Capture the cell that displays the provided text and extract its [x, y] central coordinate. 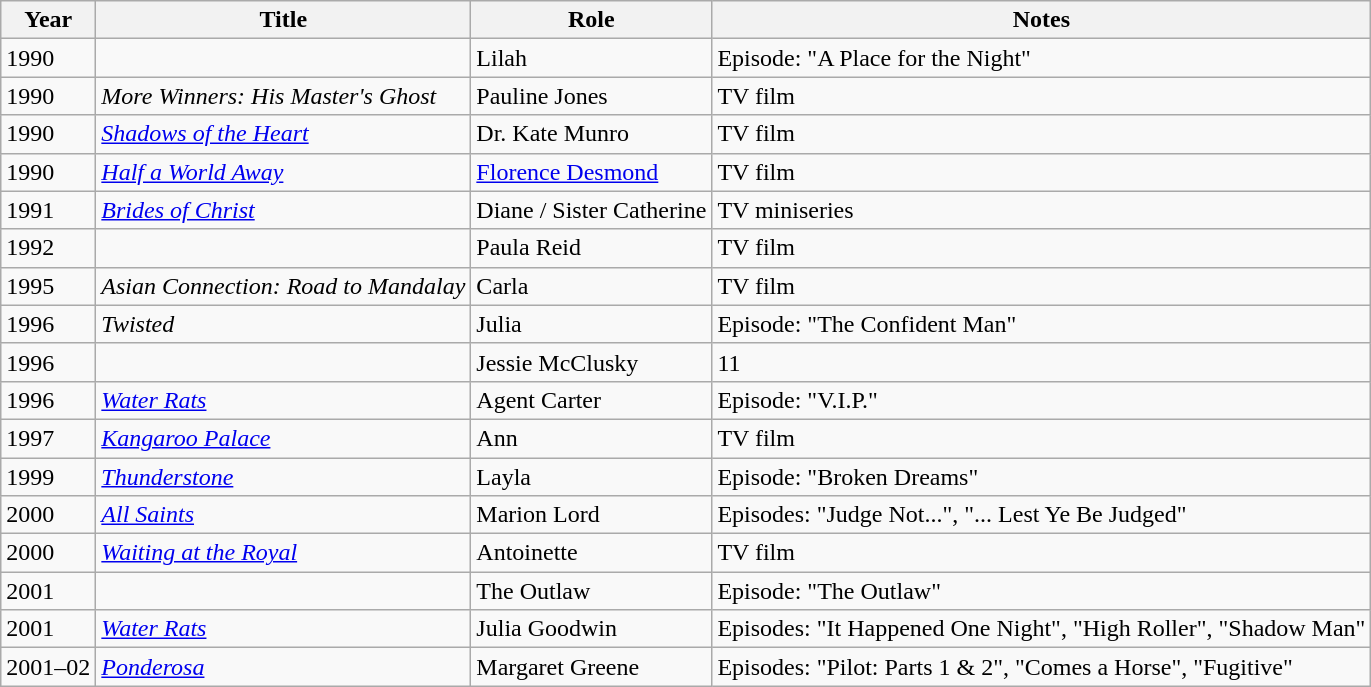
Notes [1042, 20]
Diane / Sister Catherine [592, 210]
Jessie McClusky [592, 362]
Title [284, 20]
Episode: "The Confident Man" [1042, 324]
Episode: "A Place for the Night" [1042, 58]
Agent Carter [592, 400]
1991 [48, 210]
Julia Goodwin [592, 629]
Waiting at the Royal [284, 553]
Episode: "V.I.P." [1042, 400]
1995 [48, 286]
Episodes: "It Happened One Night", "High Roller", "Shadow Man" [1042, 629]
The Outlaw [592, 591]
11 [1042, 362]
Role [592, 20]
2001–02 [48, 667]
1992 [48, 248]
Brides of Christ [284, 210]
1999 [48, 477]
Episode: "Broken Dreams" [1042, 477]
Pauline Jones [592, 96]
Kangaroo Palace [284, 438]
Episode: "The Outlaw" [1042, 591]
Paula Reid [592, 248]
All Saints [284, 515]
Florence Desmond [592, 172]
Antoinette [592, 553]
Marion Lord [592, 515]
Dr. Kate Munro [592, 134]
Episodes: "Judge Not...", "... Lest Ye Be Judged" [1042, 515]
Episodes: "Pilot: Parts 1 & 2", "Comes a Horse", "Fugitive" [1042, 667]
Shadows of the Heart [284, 134]
Year [48, 20]
Half a World Away [284, 172]
Asian Connection: Road to Mandalay [284, 286]
1997 [48, 438]
Julia [592, 324]
Layla [592, 477]
Margaret Greene [592, 667]
More Winners: His Master's Ghost [284, 96]
Ponderosa [284, 667]
Carla [592, 286]
Ann [592, 438]
Twisted [284, 324]
TV miniseries [1042, 210]
Thunderstone [284, 477]
Lilah [592, 58]
